Output the [X, Y] coordinate of the center of the cell containing the given text.  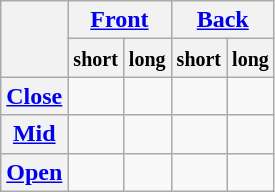
Open [34, 172]
Close [34, 96]
Mid [34, 134]
Back [222, 20]
Front [120, 20]
